Return the (x, y) coordinate for the center point of the cell that contains the specified text.  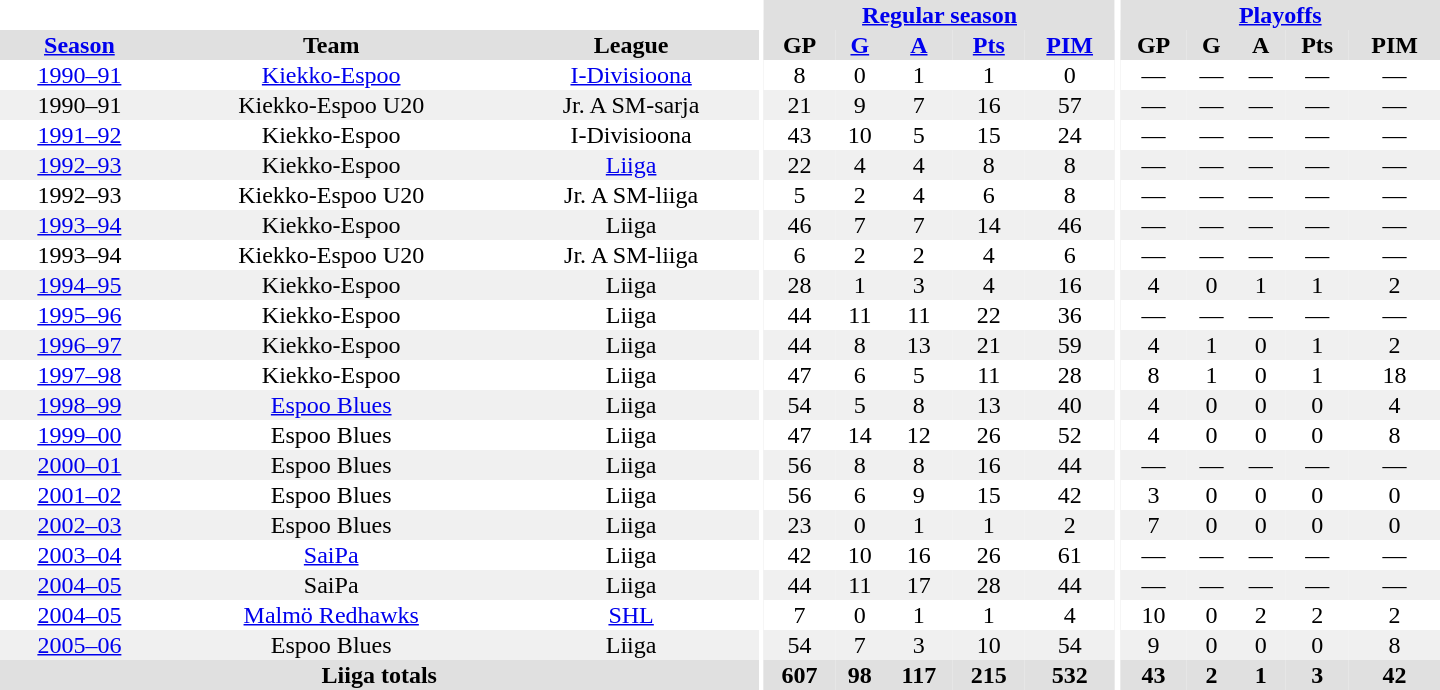
117 (918, 675)
2002–03 (80, 525)
607 (800, 675)
36 (1070, 315)
532 (1070, 675)
Liiga totals (380, 675)
1995–96 (80, 315)
61 (1070, 555)
12 (918, 435)
SHL (632, 615)
40 (1070, 405)
24 (1070, 135)
1999–00 (80, 435)
1998–99 (80, 405)
23 (800, 525)
Season (80, 45)
2003–04 (80, 555)
1996–97 (80, 345)
52 (1070, 435)
Playoffs (1280, 15)
59 (1070, 345)
1997–98 (80, 375)
Malmö Redhawks (332, 615)
2001–02 (80, 495)
215 (988, 675)
57 (1070, 105)
18 (1394, 375)
Regular season (940, 15)
17 (918, 585)
1991–92 (80, 135)
2005–06 (80, 645)
2000–01 (80, 465)
98 (860, 675)
1994–95 (80, 285)
League (632, 45)
Jr. A SM-sarja (632, 105)
Team (332, 45)
